Output the [x, y] coordinate of the center of the cell containing the given text.  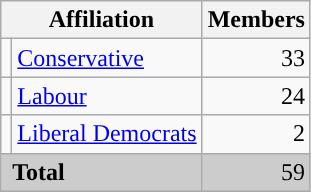
33 [256, 58]
59 [256, 172]
Affiliation [102, 20]
Liberal Democrats [107, 134]
24 [256, 96]
Conservative [107, 58]
Labour [107, 96]
Total [102, 172]
2 [256, 134]
Members [256, 20]
